Find where the given text appears and provide that cell's center as (X, Y) coordinate. 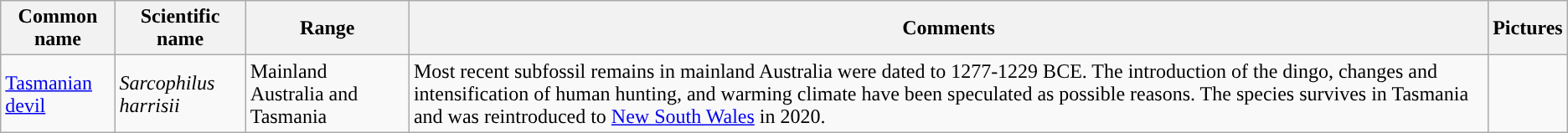
Sarcophilus harrisii (180, 94)
Tasmanian devil (58, 94)
Scientific name (180, 28)
Common name (58, 28)
Range (327, 28)
Pictures (1528, 28)
Mainland Australia and Tasmania (327, 94)
Comments (948, 28)
